Pinpoint the cell where the given text exists, returning its (X, Y) midpoint coordinate. 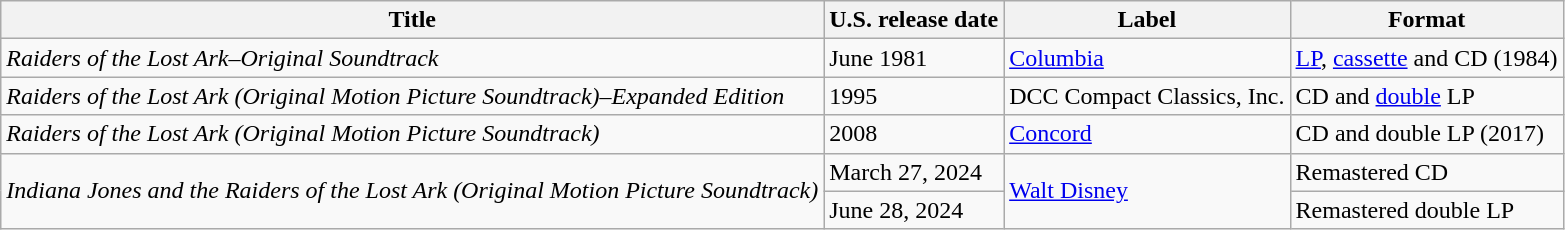
Remastered CD (1426, 172)
2008 (914, 134)
1995 (914, 96)
LP, cassette and CD (1984) (1426, 58)
Raiders of the Lost Ark–Original Soundtrack (412, 58)
Indiana Jones and the Raiders of the Lost Ark (Original Motion Picture Soundtrack) (412, 191)
Concord (1147, 134)
CD and double LP (2017) (1426, 134)
Walt Disney (1147, 191)
Raiders of the Lost Ark (Original Motion Picture Soundtrack) (412, 134)
Columbia (1147, 58)
Raiders of the Lost Ark (Original Motion Picture Soundtrack)–Expanded Edition (412, 96)
U.S. release date (914, 20)
June 28, 2024 (914, 210)
Label (1147, 20)
Remastered double LP (1426, 210)
DCC Compact Classics, Inc. (1147, 96)
March 27, 2024 (914, 172)
June 1981 (914, 58)
Title (412, 20)
CD and double LP (1426, 96)
Format (1426, 20)
